For the text-containing cell, return its midpoint in (x, y) coordinate format. 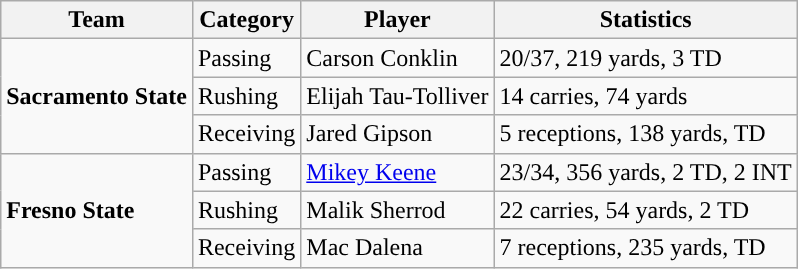
Team (97, 20)
Elijah Tau-Tolliver (398, 96)
Statistics (646, 20)
Mikey Keene (398, 172)
23/34, 356 yards, 2 TD, 2 INT (646, 172)
Player (398, 20)
14 carries, 74 yards (646, 96)
Sacramento State (97, 96)
20/37, 219 yards, 3 TD (646, 58)
Mac Dalena (398, 248)
Malik Sherrod (398, 210)
22 carries, 54 yards, 2 TD (646, 210)
5 receptions, 138 yards, TD (646, 134)
Fresno State (97, 210)
7 receptions, 235 yards, TD (646, 248)
Jared Gipson (398, 134)
Carson Conklin (398, 58)
Category (246, 20)
